Scan for the cell matching the given text and deliver its (x, y) coordinate at center. 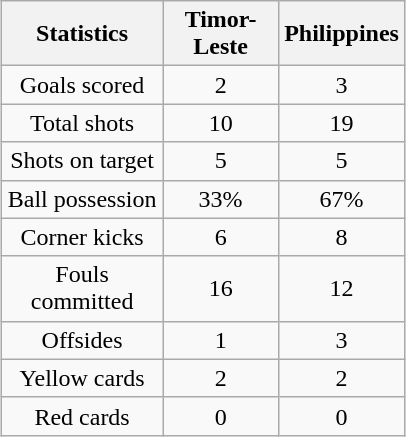
Total shots (82, 123)
Ball possession (82, 199)
8 (342, 237)
Goals scored (82, 85)
12 (342, 288)
Philippines (342, 34)
Timor-Leste (221, 34)
67% (342, 199)
1 (221, 340)
Yellow cards (82, 378)
Shots on target (82, 161)
19 (342, 123)
Offsides (82, 340)
Corner kicks (82, 237)
Statistics (82, 34)
Fouls committed (82, 288)
Red cards (82, 416)
6 (221, 237)
16 (221, 288)
10 (221, 123)
33% (221, 199)
